Find where the given text appears and provide that cell's center as (x, y) coordinate. 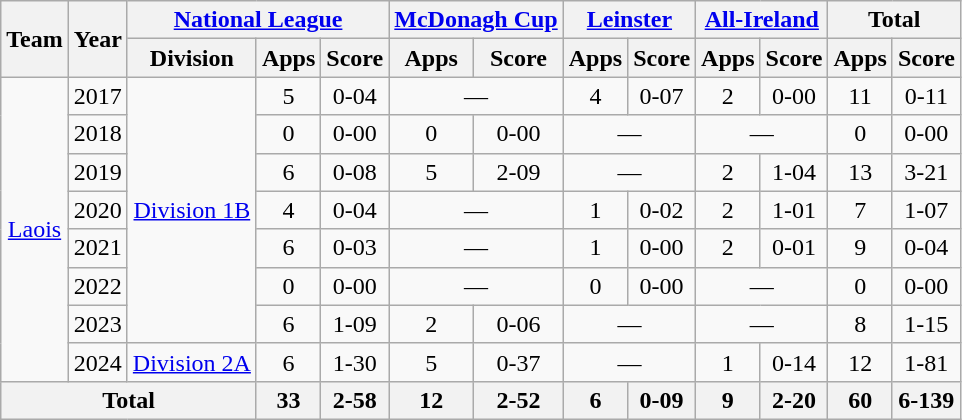
0-06 (519, 324)
National League (258, 20)
2018 (98, 134)
Division 2A (192, 362)
6-139 (926, 400)
Team (35, 39)
1-07 (926, 210)
33 (288, 400)
3-21 (926, 172)
7 (860, 210)
Leinster (629, 20)
Year (98, 39)
0-02 (662, 210)
2-20 (794, 400)
0-37 (519, 362)
2019 (98, 172)
0-01 (794, 248)
1-15 (926, 324)
2023 (98, 324)
All-Ireland (762, 20)
11 (860, 96)
60 (860, 400)
1-30 (355, 362)
Division (192, 58)
13 (860, 172)
2022 (98, 286)
2021 (98, 248)
2-58 (355, 400)
2-52 (519, 400)
2020 (98, 210)
2017 (98, 96)
0-07 (662, 96)
1-04 (794, 172)
2-09 (519, 172)
8 (860, 324)
McDonagh Cup (476, 20)
0-08 (355, 172)
1-01 (794, 210)
0-11 (926, 96)
1-09 (355, 324)
2024 (98, 362)
1-81 (926, 362)
Division 1B (192, 210)
0-03 (355, 248)
Laois (35, 229)
0-14 (794, 362)
0-09 (662, 400)
